Locate the cell with the specified text and output its (X, Y) center coordinate. 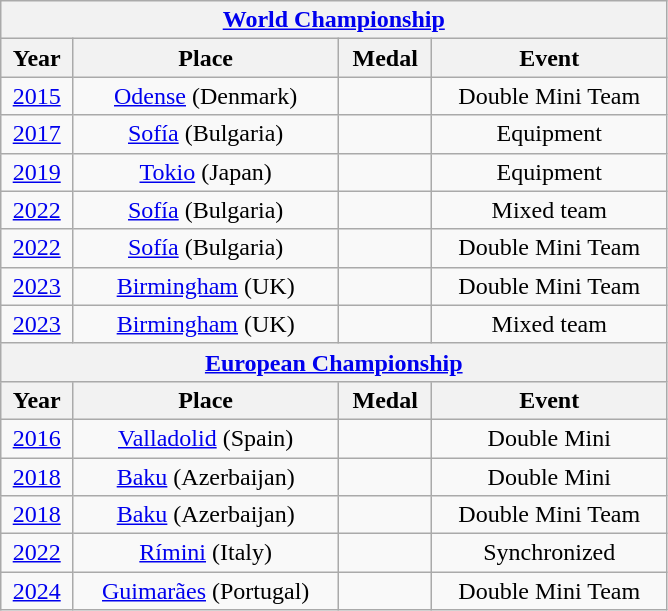
Synchronized (550, 553)
2015 (37, 96)
2019 (37, 172)
2017 (37, 134)
Odense (Denmark) (206, 96)
2024 (37, 591)
2016 (37, 438)
World Championship (334, 20)
Tokio (Japan) (206, 172)
Rímini (Italy) (206, 553)
Valladolid (Spain) (206, 438)
Guimarães (Portugal) (206, 591)
European Championship (334, 362)
